Determine the [x, y] coordinate at the center of the cell enclosing the given text.  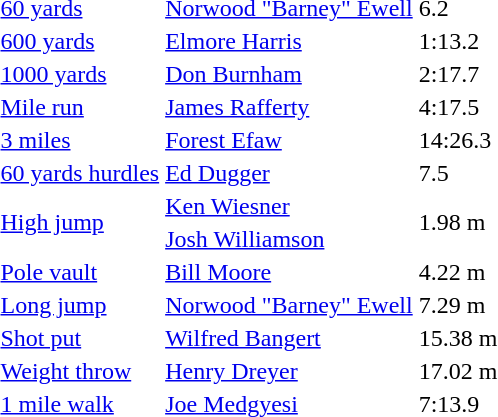
Ken Wiesner [290, 206]
Forest Efaw [290, 140]
Henry Dreyer [290, 371]
Wilfred Bangert [290, 338]
Elmore Harris [290, 41]
Bill Moore [290, 272]
Ed Dugger [290, 173]
Don Burnham [290, 74]
Josh Williamson [290, 239]
James Rafferty [290, 107]
Norwood "Barney" Ewell [290, 305]
